From the cell containing the given text, extract its center point as (x, y) coordinate. 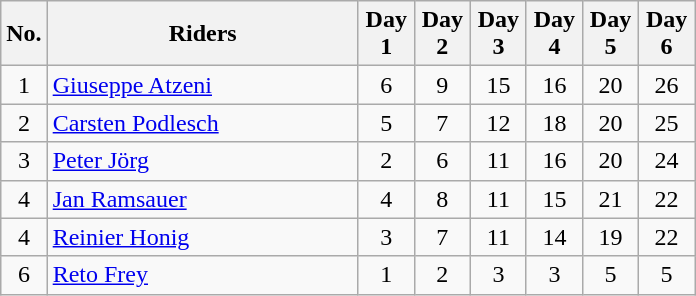
Jan Ramsauer (202, 199)
9 (442, 85)
14 (554, 237)
Reto Frey (202, 275)
Reinier Honig (202, 237)
24 (667, 161)
Day 6 (667, 34)
No. (24, 34)
Carsten Podlesch (202, 123)
25 (667, 123)
Giuseppe Atzeni (202, 85)
Day 3 (498, 34)
Day 2 (442, 34)
Day 5 (610, 34)
Peter Jörg (202, 161)
8 (442, 199)
Riders (202, 34)
18 (554, 123)
19 (610, 237)
Day 4 (554, 34)
Day 1 (386, 34)
12 (498, 123)
21 (610, 199)
26 (667, 85)
